Pinpoint the cell where the given text exists, returning its (x, y) midpoint coordinate. 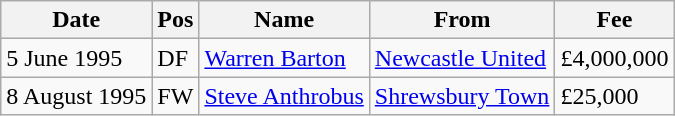
£4,000,000 (614, 58)
Shrewsbury Town (462, 96)
Fee (614, 20)
Steve Anthrobus (284, 96)
From (462, 20)
Name (284, 20)
Warren Barton (284, 58)
Date (76, 20)
£25,000 (614, 96)
5 June 1995 (76, 58)
DF (176, 58)
FW (176, 96)
8 August 1995 (76, 96)
Newcastle United (462, 58)
Pos (176, 20)
